Locate the cell with the specified text and output its [X, Y] center coordinate. 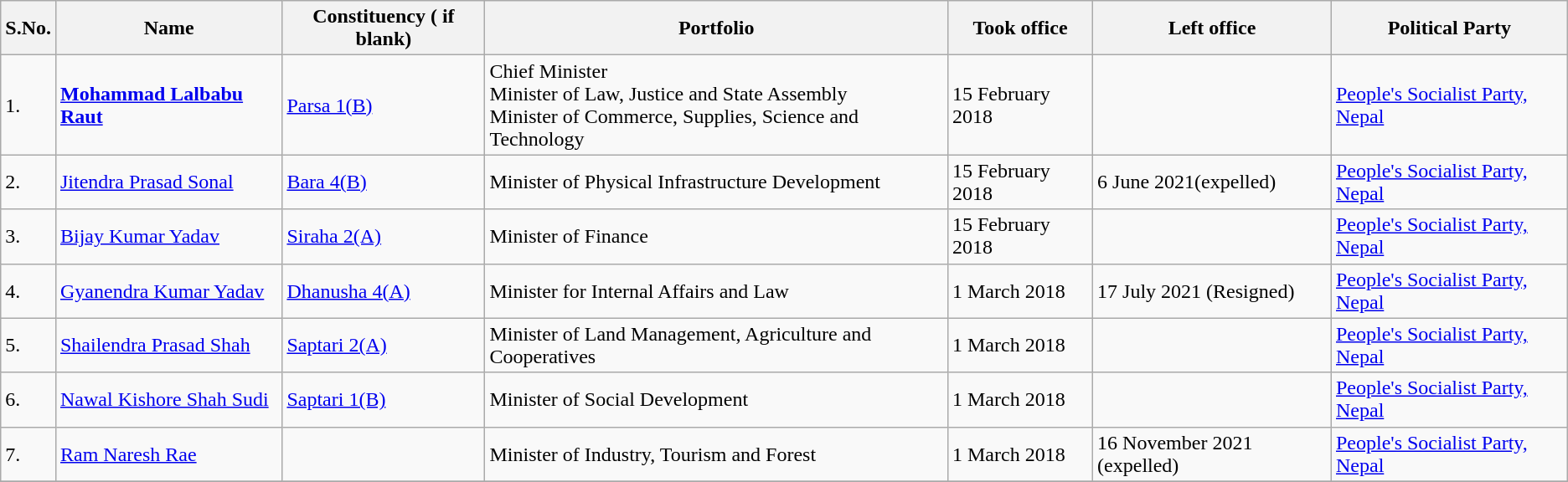
Gyanendra Kumar Yadav [168, 291]
1. [28, 105]
Dhanusha 4(A) [384, 291]
Bijay Kumar Yadav [168, 236]
Minister of Physical Infrastructure Development [717, 182]
4. [28, 291]
Ram Naresh Rae [168, 454]
Political Party [1449, 28]
Parsa 1(B) [384, 105]
Chief MinisterMinister of Law, Justice and State AssemblyMinister of Commerce, Supplies, Science and Technology [717, 105]
17 July 2021 (Resigned) [1213, 291]
Minister of Finance [717, 236]
16 November 2021 (expelled) [1213, 454]
3. [28, 236]
Name [168, 28]
Shailendra Prasad Shah [168, 345]
Left office [1213, 28]
Siraha 2(A) [384, 236]
Minister of Land Management, Agriculture and Cooperatives [717, 345]
Jitendra Prasad Sonal [168, 182]
5. [28, 345]
2. [28, 182]
Took office [1020, 28]
6. [28, 400]
Constituency ( if blank) [384, 28]
Portfolio [717, 28]
6 June 2021(expelled) [1213, 182]
Minister of Industry, Tourism and Forest [717, 454]
Saptari 1(B) [384, 400]
S.No. [28, 28]
Nawal Kishore Shah Sudi [168, 400]
Minister of Social Development [717, 400]
Mohammad Lalbabu Raut [168, 105]
Minister for Internal Affairs and Law [717, 291]
Bara 4(B) [384, 182]
Saptari 2(A) [384, 345]
7. [28, 454]
